For the text-containing cell, return its midpoint in (x, y) coordinate format. 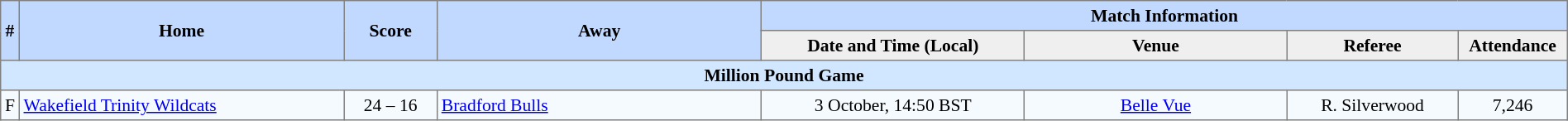
R. Silverwood (1373, 105)
Match Information (1164, 16)
Referee (1373, 46)
Million Pound Game (784, 75)
F (10, 105)
Date and Time (Local) (893, 46)
Away (600, 31)
Home (182, 31)
Wakefield Trinity Wildcats (182, 105)
7,246 (1513, 105)
Belle Vue (1156, 105)
Score (390, 31)
24 – 16 (390, 105)
Bradford Bulls (600, 105)
Venue (1156, 46)
# (10, 31)
Attendance (1513, 46)
3 October, 14:50 BST (893, 105)
